Find where the given text appears and provide that cell's center as (x, y) coordinate. 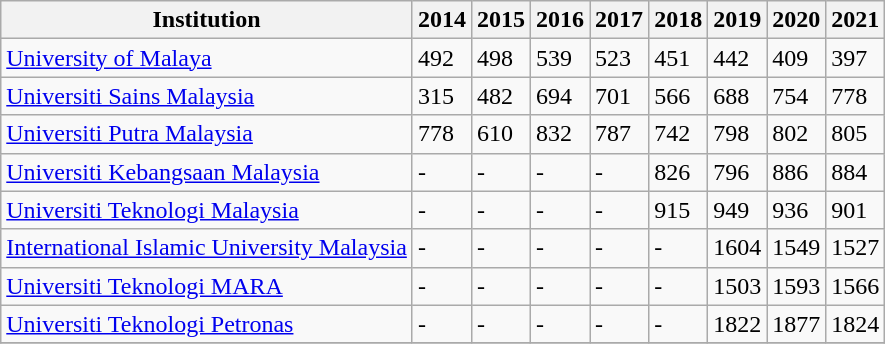
798 (738, 134)
742 (678, 134)
1604 (738, 248)
1824 (856, 324)
2014 (442, 20)
Institution (207, 20)
754 (796, 96)
701 (620, 96)
Universiti Kebangsaan Malaysia (207, 172)
2021 (856, 20)
315 (442, 96)
610 (500, 134)
498 (500, 58)
886 (796, 172)
1593 (796, 286)
Universiti Sains Malaysia (207, 96)
Universiti Teknologi MARA (207, 286)
539 (560, 58)
Universiti Teknologi Malaysia (207, 210)
442 (738, 58)
451 (678, 58)
901 (856, 210)
1527 (856, 248)
2017 (620, 20)
1877 (796, 324)
397 (856, 58)
2020 (796, 20)
492 (442, 58)
International Islamic University Malaysia (207, 248)
805 (856, 134)
796 (738, 172)
409 (796, 58)
832 (560, 134)
1566 (856, 286)
826 (678, 172)
936 (796, 210)
884 (856, 172)
802 (796, 134)
2016 (560, 20)
1503 (738, 286)
915 (678, 210)
1822 (738, 324)
694 (560, 96)
688 (738, 96)
2018 (678, 20)
523 (620, 58)
2019 (738, 20)
2015 (500, 20)
1549 (796, 248)
Universiti Putra Malaysia (207, 134)
Universiti Teknologi Petronas (207, 324)
949 (738, 210)
787 (620, 134)
566 (678, 96)
482 (500, 96)
University of Malaya (207, 58)
